Find where the given text appears and provide that cell's center as (x, y) coordinate. 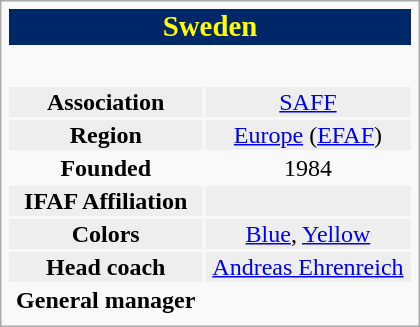
1984 (308, 168)
Colors (106, 234)
SAFF (308, 102)
General manager (106, 300)
Andreas Ehrenreich (308, 267)
IFAF Affiliation (106, 201)
Region (106, 135)
Association (106, 102)
Sweden (210, 27)
Head coach (106, 267)
Founded (106, 168)
Europe (EFAF) (308, 135)
Blue, Yellow (308, 234)
